Search for the cell housing the specified text and yield its [X, Y] center coordinate. 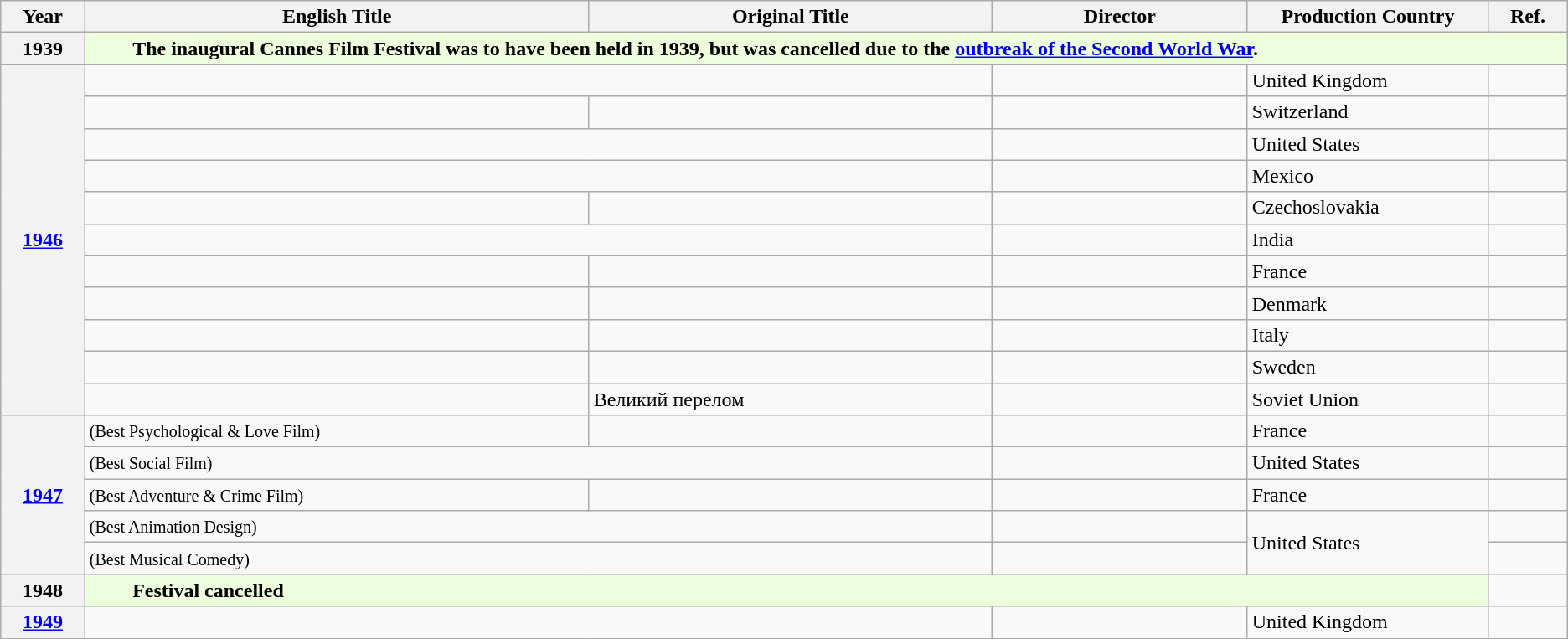
Director [1121, 17]
(Best Musical Comedy) [538, 559]
Switzerland [1367, 112]
Sweden [1367, 367]
1947 [44, 495]
The inaugural Cannes Film Festival was to have been held in 1939, but was cancelled due to the outbreak of the Second World War. [826, 49]
(Best Adventure & Crime Film) [337, 495]
Festival cancelled [786, 590]
Ref. [1528, 17]
1939 [44, 49]
(Best Psychological & Love Film) [337, 431]
Year [44, 17]
Denmark [1367, 303]
Mexico [1367, 176]
Production Country [1367, 17]
(Best Animation Design) [538, 527]
Czechoslovakia [1367, 208]
Original Title [791, 17]
(Best Social Film) [538, 463]
India [1367, 240]
1946 [44, 240]
Soviet Union [1367, 399]
Великий перелом [791, 399]
English Title [337, 17]
1948 [44, 590]
Italy [1367, 335]
1949 [44, 622]
